Identify which cell holds the provided text, then report its [X, Y] central coordinate. 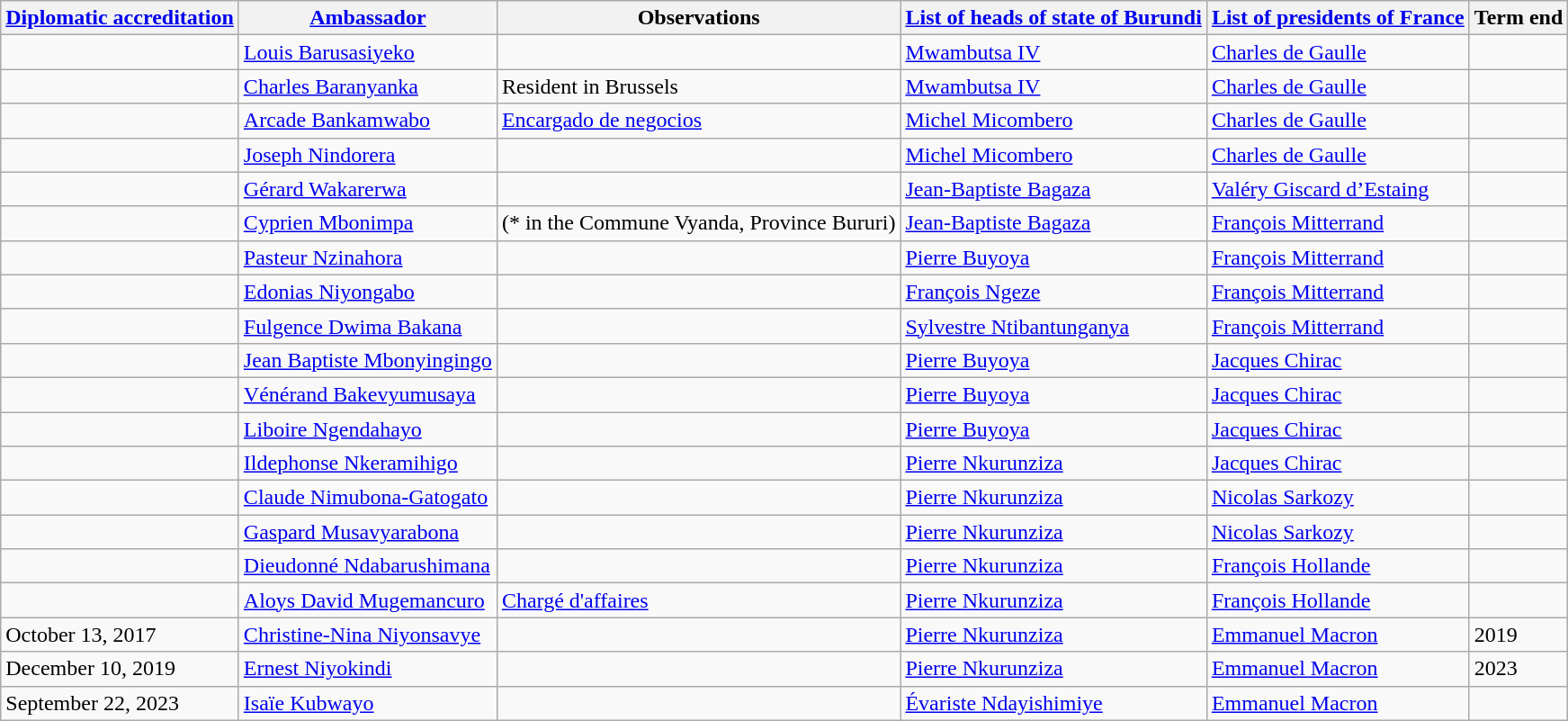
December 10, 2019 [121, 669]
2023 [1519, 669]
Resident in Brussels [698, 86]
Charles Baranyanka [367, 86]
List of presidents of France [1338, 18]
October 13, 2017 [121, 635]
Vénérand Bakevyumusaya [367, 394]
Diplomatic accreditation [121, 18]
Louis Barusasiyeko [367, 52]
Christine-Nina Niyonsavye [367, 635]
Jean Baptiste Mbonyingingo [367, 360]
Sylvestre Ntibantunganya [1053, 326]
List of heads of state of Burundi [1053, 18]
François Ngeze [1053, 292]
Dieudonné Ndabarushimana [367, 566]
Cyprien Mbonimpa [367, 223]
Aloys David Mugemancuro [367, 600]
Gérard Wakarerwa [367, 189]
Gaspard Musavyarabona [367, 532]
Joseph Nindorera [367, 155]
Edonias Niyongabo [367, 292]
Arcade Bankamwabo [367, 121]
Observations [698, 18]
2019 [1519, 635]
Évariste Ndayishimiye [1053, 703]
Pasteur Nzinahora [367, 257]
Liboire Ngendahayo [367, 429]
September 22, 2023 [121, 703]
(* in the Commune Vyanda, Province Bururi) [698, 223]
Term end [1519, 18]
Valéry Giscard d’Estaing [1338, 189]
Encargado de negocios [698, 121]
Ernest Niyokindi [367, 669]
Ambassador [367, 18]
Ildephonse Nkeramihigo [367, 464]
Fulgence Dwima Bakana [367, 326]
Isaïe Kubwayo [367, 703]
Claude Nimubona-Gatogato [367, 498]
Chargé d'affaires [698, 600]
